Output the (x, y) coordinate of the center of the cell containing the given text.  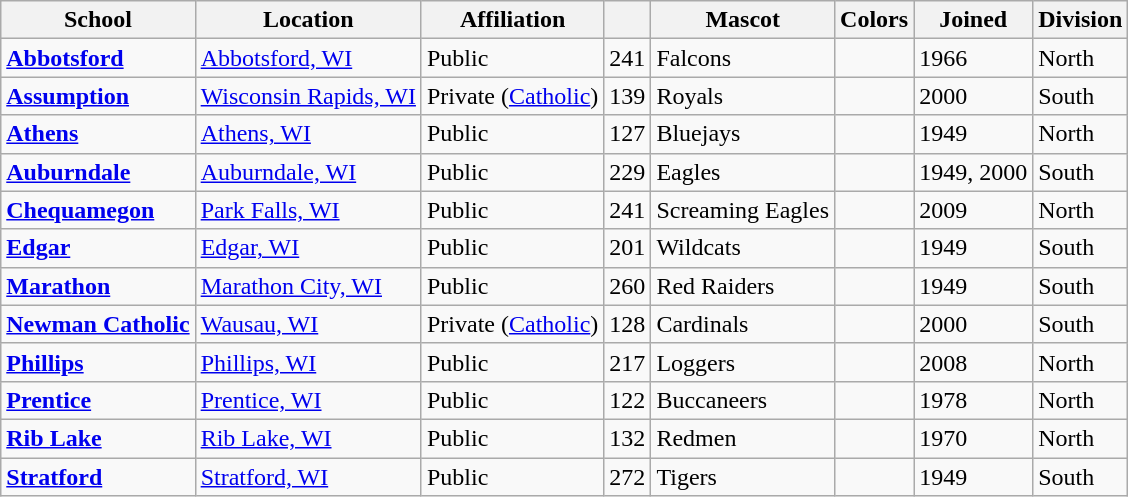
Screaming Eagles (743, 210)
Athens, WI (308, 134)
Redmen (743, 438)
Assumption (98, 96)
272 (628, 477)
Edgar, WI (308, 248)
Loggers (743, 362)
Division (1080, 20)
132 (628, 438)
Chequamegon (98, 210)
Buccaneers (743, 400)
Eagles (743, 172)
Royals (743, 96)
Stratford, WI (308, 477)
Location (308, 20)
Athens (98, 134)
122 (628, 400)
1970 (974, 438)
Auburndale (98, 172)
Phillips, WI (308, 362)
Wausau, WI (308, 324)
Wisconsin Rapids, WI (308, 96)
Affiliation (512, 20)
1949, 2000 (974, 172)
217 (628, 362)
127 (628, 134)
Prentice (98, 400)
School (98, 20)
139 (628, 96)
Joined (974, 20)
Rib Lake, WI (308, 438)
Bluejays (743, 134)
1966 (974, 58)
Red Raiders (743, 286)
Rib Lake (98, 438)
Newman Catholic (98, 324)
229 (628, 172)
Falcons (743, 58)
Phillips (98, 362)
Edgar (98, 248)
260 (628, 286)
Wildcats (743, 248)
Colors (874, 20)
Tigers (743, 477)
2009 (974, 210)
Abbotsford, WI (308, 58)
Stratford (98, 477)
Marathon (98, 286)
1978 (974, 400)
Mascot (743, 20)
128 (628, 324)
Prentice, WI (308, 400)
Cardinals (743, 324)
Park Falls, WI (308, 210)
201 (628, 248)
2008 (974, 362)
Abbotsford (98, 58)
Marathon City, WI (308, 286)
Auburndale, WI (308, 172)
